Extract the (x, y) coordinate from the center of the cell holding the provided text.  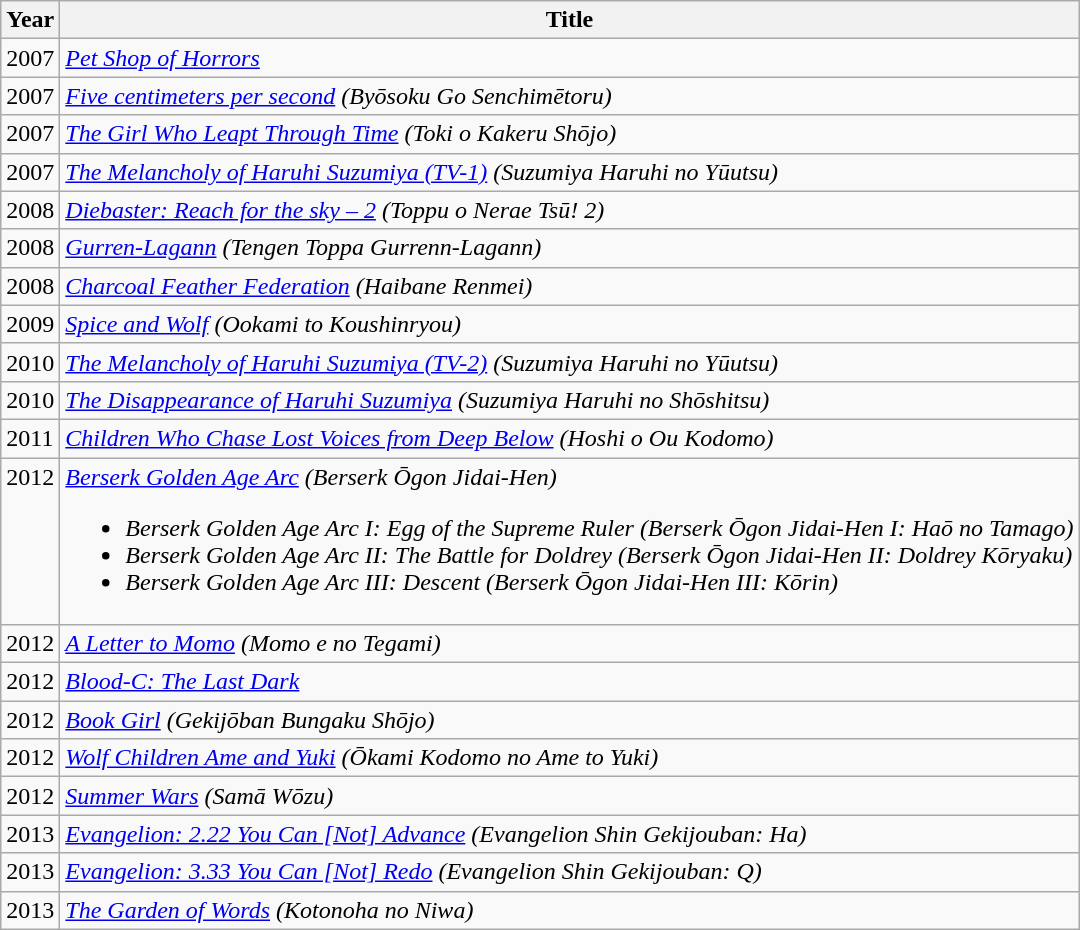
Evangelion: 3.33 You Can [Not] Redo (Evangelion Shin Gekijouban: Q) (570, 872)
Wolf Children Ame and Yuki (Ōkami Kodomo no Ame to Yuki) (570, 758)
The Disappearance of Haruhi Suzumiya (Suzumiya Haruhi no Shōshitsu) (570, 400)
Five centimeters per second (Byōsoku Go Senchimētoru) (570, 96)
Evangelion: 2.22 You Can [Not] Advance (Evangelion Shin Gekijouban: Ha) (570, 834)
The Girl Who Leapt Through Time (Toki o Kakeru Shōjo) (570, 134)
Summer Wars (Samā Wōzu) (570, 796)
The Melancholy of Haruhi Suzumiya (TV-1) (Suzumiya Haruhi no Yūutsu) (570, 172)
Book Girl (Gekijōban Bungaku Shōjo) (570, 720)
Pet Shop of Horrors (570, 58)
2009 (30, 324)
Year (30, 20)
2011 (30, 438)
A Letter to Momo (Momo e no Tegami) (570, 644)
Blood-C: The Last Dark (570, 682)
Spice and Wolf (Ookami to Koushinryou) (570, 324)
Charcoal Feather Federation (Haibane Renmei) (570, 286)
The Melancholy of Haruhi Suzumiya (TV-2) (Suzumiya Haruhi no Yūutsu) (570, 362)
Diebaster: Reach for the sky – 2 (Toppu o Nerae Tsū! 2) (570, 210)
Gurren-Lagann (Tengen Toppa Gurrenn-Lagann) (570, 248)
Title (570, 20)
The Garden of Words (Kotonoha no Niwa) (570, 910)
Children Who Chase Lost Voices from Deep Below (Hoshi o Ou Kodomo) (570, 438)
